Return [X, Y] of the center of cell containing provided text 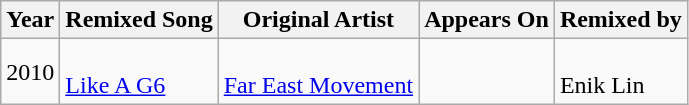
Enik Lin [620, 72]
Remixed by [620, 20]
Like A G6 [139, 72]
Year [30, 20]
Far East Movement [318, 72]
Original Artist [318, 20]
2010 [30, 72]
Remixed Song [139, 20]
Appears On [487, 20]
